Determine the (X, Y) coordinate at the center of the cell enclosing the given text.  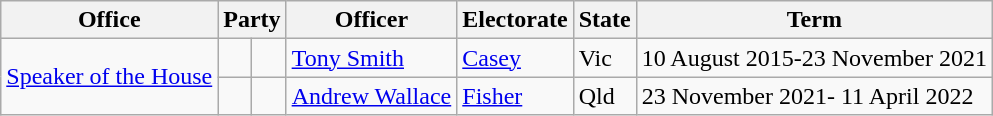
Party (252, 20)
Electorate (515, 20)
Term (814, 20)
Office (110, 20)
Vic (604, 58)
Tony Smith (372, 58)
Officer (372, 20)
Casey (515, 58)
Qld (604, 96)
Speaker of the House (110, 77)
23 November 2021- 11 April 2022 (814, 96)
State (604, 20)
10 August 2015-23 November 2021 (814, 58)
Fisher (515, 96)
Andrew Wallace (372, 96)
